Detect which cell encompasses the target text, then output its (X, Y) center coordinate. 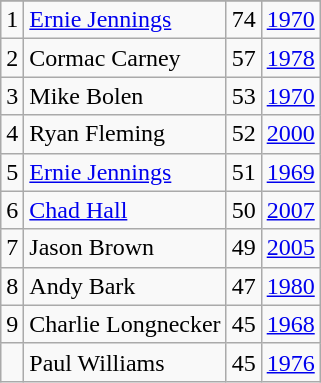
2005 (290, 248)
Andy Bark (125, 286)
Chad Hall (125, 210)
3 (12, 96)
53 (244, 96)
1980 (290, 286)
57 (244, 58)
2000 (290, 134)
2 (12, 58)
Jason Brown (125, 248)
1978 (290, 58)
49 (244, 248)
Paul Williams (125, 362)
74 (244, 20)
1969 (290, 172)
50 (244, 210)
6 (12, 210)
8 (12, 286)
51 (244, 172)
Cormac Carney (125, 58)
9 (12, 324)
2007 (290, 210)
4 (12, 134)
Mike Bolen (125, 96)
52 (244, 134)
5 (12, 172)
1976 (290, 362)
7 (12, 248)
Charlie Longnecker (125, 324)
1968 (290, 324)
Ryan Fleming (125, 134)
1 (12, 20)
47 (244, 286)
